Identify which cell holds the provided text, then report its [X, Y] central coordinate. 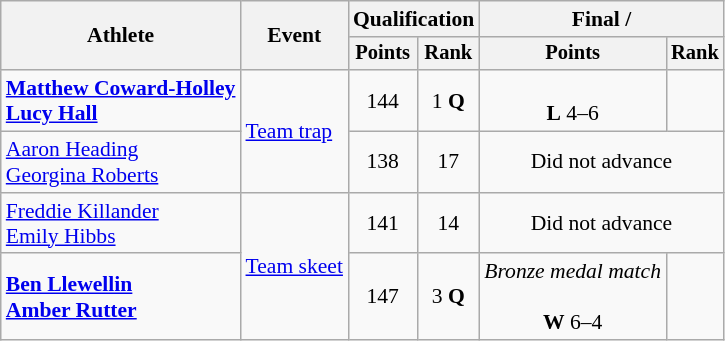
147 [382, 298]
Aaron HeadingGeorgina Roberts [121, 162]
3 Q [448, 298]
Ben LlewellinAmber Rutter [121, 298]
144 [382, 100]
Bronze medal matchW 6–4 [572, 298]
L 4–6 [572, 100]
Team skeet [294, 267]
141 [382, 224]
Freddie KillanderEmily Hibbs [121, 224]
Qualification [414, 19]
14 [448, 224]
Final / [601, 19]
1 Q [448, 100]
Event [294, 36]
Team trap [294, 131]
Athlete [121, 36]
138 [382, 162]
Matthew Coward-HolleyLucy Hall [121, 100]
17 [448, 162]
